Return the (X, Y) coordinate for the center point of the cell that contains the specified text.  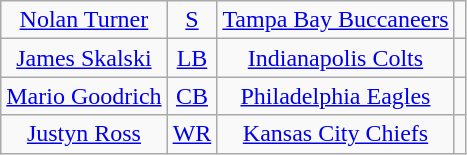
Kansas City Chiefs (336, 134)
James Skalski (84, 58)
Tampa Bay Buccaneers (336, 20)
LB (192, 58)
Philadelphia Eagles (336, 96)
CB (192, 96)
S (192, 20)
Justyn Ross (84, 134)
Indianapolis Colts (336, 58)
Nolan Turner (84, 20)
Mario Goodrich (84, 96)
WR (192, 134)
